Pinpoint the cell where the given text exists, returning its [X, Y] midpoint coordinate. 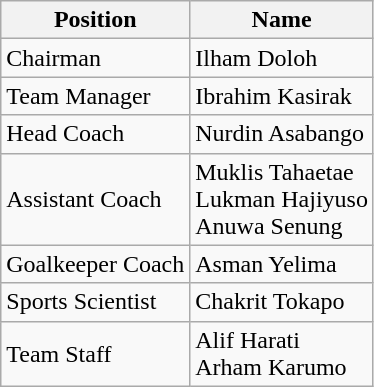
Name [282, 20]
Head Coach [96, 134]
Sports Scientist [96, 302]
Ibrahim Kasirak [282, 96]
Team Manager [96, 96]
Muklis Tahaetae Lukman Hajiyuso Anuwa Senung [282, 199]
Ilham Doloh [282, 58]
Asman Yelima [282, 264]
Alif Harati Arham Karumo [282, 354]
Nurdin Asabango [282, 134]
Chakrit Tokapo [282, 302]
Goalkeeper Coach [96, 264]
Team Staff [96, 354]
Assistant Coach [96, 199]
Chairman [96, 58]
Position [96, 20]
